Output the [X, Y] coordinate of the center of the cell containing the given text.  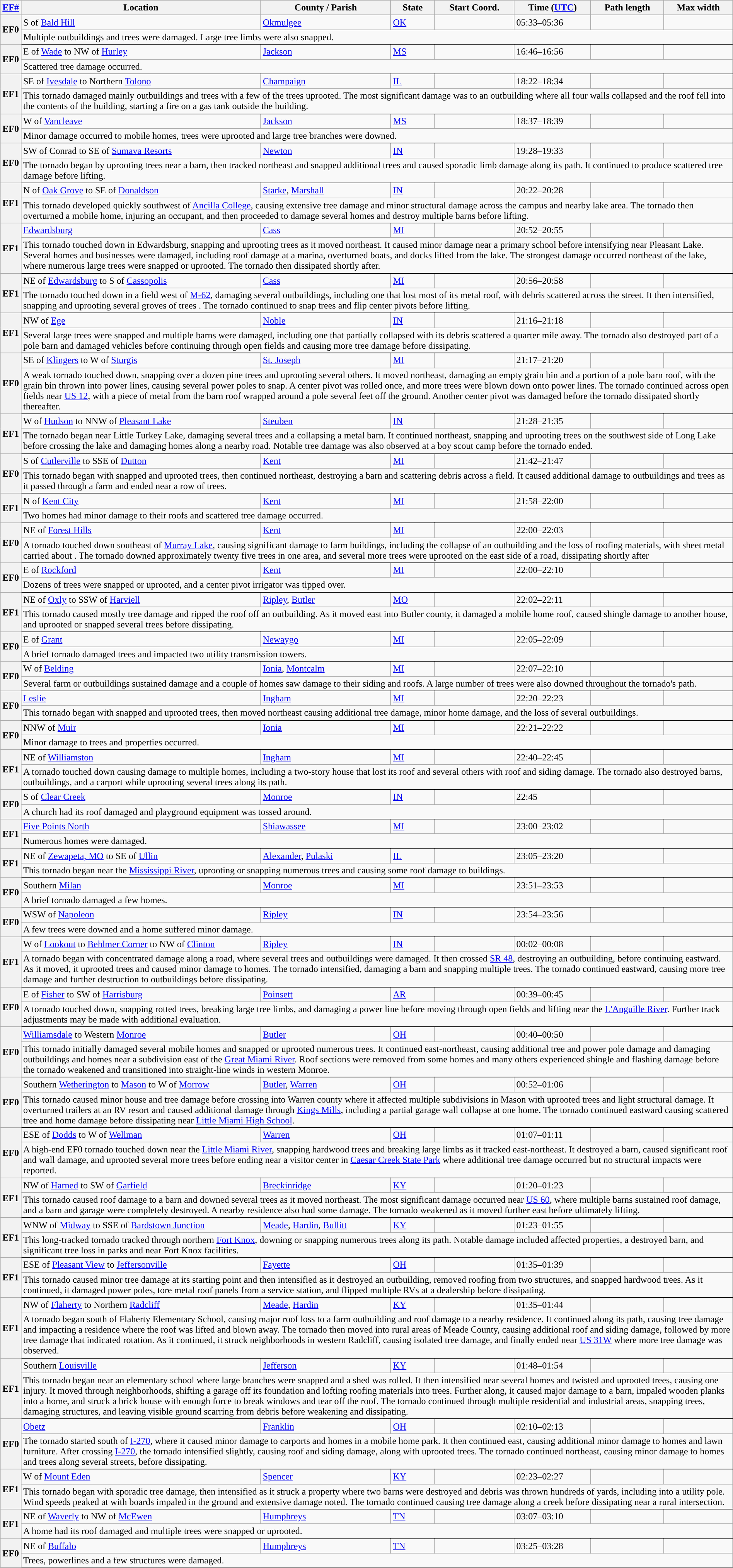
Two homes had minor damage to their roofs and scattered tree damage occurred. [377, 515]
18:37–18:39 [552, 121]
21:58–22:00 [552, 501]
Start Coord. [474, 8]
A brief tornado damaged trees and impacted two utility transmission towers. [377, 654]
Trees, powerlines and a few structures were damaged. [377, 1561]
21:16–21:18 [552, 320]
Meade, Hardin [326, 1305]
05:33–05:36 [552, 22]
W of Mount Eden [141, 1476]
SW of Conrad to SE of Sumava Resorts [141, 150]
Jefferson [326, 1365]
Alexander, Pulaski [326, 856]
S of Bald Hill [141, 22]
A few trees were downed and a home suffered minor damage. [377, 929]
Warren [326, 1135]
22:05–22:09 [552, 639]
Champaign [326, 81]
W of Hudson to NNW of Pleasant Lake [141, 421]
00:39–00:45 [552, 994]
SE of Klingers to W of Sturgis [141, 360]
22:00–22:10 [552, 570]
01:35–01:44 [552, 1305]
Ionia [326, 728]
N of Kent City [141, 501]
00:40–00:50 [552, 1034]
AR [413, 994]
Minor damage occurred to mobile homes, trees were uprooted and large tree branches were downed. [377, 136]
Minor damage to trees and properties occurred. [377, 742]
Noble [326, 320]
ESE of Dodds to W of Wellman [141, 1135]
This tornado began near the Mississippi River, uprooting or snapping numerous trees and causing some roof damage to buildings. [377, 871]
01:20–01:23 [552, 1185]
20:52–20:55 [552, 230]
W of Belding [141, 669]
E of Grant [141, 639]
03:25–03:28 [552, 1546]
22:45 [552, 797]
Ripley, Butler [326, 600]
NE of Waverly to NW of McEwen [141, 1517]
Multiple outbuildings and trees were damaged. Large tree limbs were also snapped. [377, 37]
Max width [698, 8]
EF# [11, 8]
Newaygo [326, 639]
22:02–22:11 [552, 600]
WSW of Napoleon [141, 915]
01:48–01:54 [552, 1365]
23:00–23:02 [552, 827]
A brief tornado damaged a few homes. [377, 900]
OK [413, 22]
Dozens of trees were snapped or uprooted, and a center pivot irrigator was tipped over. [377, 585]
NW of Harned to SW of Garfield [141, 1185]
Ionia, Montcalm [326, 669]
21:28–21:35 [552, 421]
Scattered tree damage occurred. [377, 66]
Leslie [141, 698]
Southern Milan [141, 885]
WNW of Midway to SSE of Bardstown Junction [141, 1225]
Starke, Marshall [326, 190]
Numerous homes were damaged. [377, 841]
E of Wade to NW of Hurley [141, 52]
00:02–00:08 [552, 944]
22:00–22:03 [552, 530]
Franklin [326, 1426]
State [413, 8]
21:42–21:47 [552, 461]
NE of Buffalo [141, 1546]
SE of Ivesdale to Northern Tolono [141, 81]
E of Fisher to SW of Harrisburg [141, 994]
Steuben [326, 421]
Okmulgee [326, 22]
Time (UTC) [552, 8]
E of Rockford [141, 570]
NW of Ege [141, 320]
20:22–20:28 [552, 190]
16:46–16:56 [552, 52]
Southern Wetherington to Mason to W of Morrow [141, 1084]
01:35–01:39 [552, 1265]
23:51–23:53 [552, 885]
Spencer [326, 1476]
S of Clear Creek [141, 797]
A home had its roof damaged and multiple trees were snapped or uprooted. [377, 1531]
Location [141, 8]
Edwardsburg [141, 230]
St. Joseph [326, 360]
NNW of Muir [141, 728]
Five Points North [141, 827]
02:23–02:27 [552, 1476]
W of Vancleave [141, 121]
19:28–19:33 [552, 150]
01:07–01:11 [552, 1135]
22:20–22:23 [552, 698]
NE of Forest Hills [141, 530]
MO [413, 600]
Obetz [141, 1426]
02:10–02:13 [552, 1426]
Butler [326, 1034]
Poinsett [326, 994]
00:52–01:06 [552, 1084]
22:21–22:22 [552, 728]
S of Cutlerville to SSE of Dutton [141, 461]
22:07–22:10 [552, 669]
18:22–18:34 [552, 81]
ESE of Pleasant View to Jeffersonville [141, 1265]
Meade, Hardin, Bullitt [326, 1225]
Shiawassee [326, 827]
NE of Zewapeta, MO to SE of Ullin [141, 856]
W of Lookout to Behlmer Corner to NW of Clinton [141, 944]
Williamsdale to Western Monroe [141, 1034]
Southern Louisville [141, 1365]
01:23–01:55 [552, 1225]
03:07–03:10 [552, 1517]
Newton [326, 150]
NE of Edwardsburg to S of Cassopolis [141, 281]
County / Parish [326, 8]
Breckinridge [326, 1185]
Fayette [326, 1265]
23:05–23:20 [552, 856]
Butler, Warren [326, 1084]
Path length [627, 8]
NW of Flaherty to Northern Radcliff [141, 1305]
A church had its roof damaged and playground equipment was tossed around. [377, 811]
N of Oak Grove to SE of Donaldson [141, 190]
NE of Oxly to SSW of Harviell [141, 600]
21:17–21:20 [552, 360]
22:40–22:45 [552, 757]
20:56–20:58 [552, 281]
23:54–23:56 [552, 915]
NE of Williamston [141, 757]
